Search for the cell housing the specified text and yield its [X, Y] center coordinate. 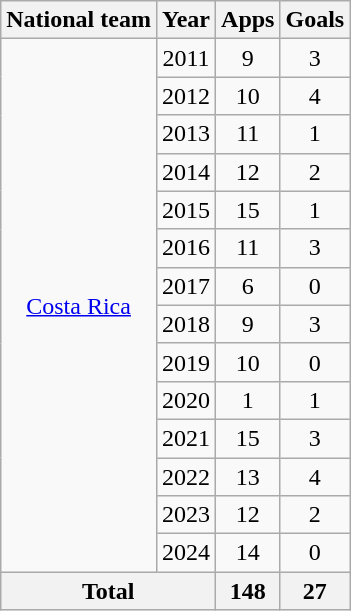
2012 [186, 96]
6 [248, 286]
27 [315, 591]
Costa Rica [79, 306]
2021 [186, 438]
14 [248, 553]
Year [186, 20]
13 [248, 477]
2017 [186, 286]
2022 [186, 477]
2018 [186, 324]
2015 [186, 210]
Apps [248, 20]
148 [248, 591]
2023 [186, 515]
2020 [186, 400]
Goals [315, 20]
National team [79, 20]
2019 [186, 362]
2013 [186, 134]
2016 [186, 248]
Total [108, 591]
2011 [186, 58]
2014 [186, 172]
2024 [186, 553]
